Determine the [X, Y] coordinate at the center of the cell enclosing the given text.  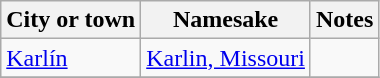
Notes [344, 20]
Namesake [226, 20]
Karlin, Missouri [226, 58]
City or town [71, 20]
Karlín [71, 58]
